Return the [x, y] coordinate for the center point of the cell that contains the specified text.  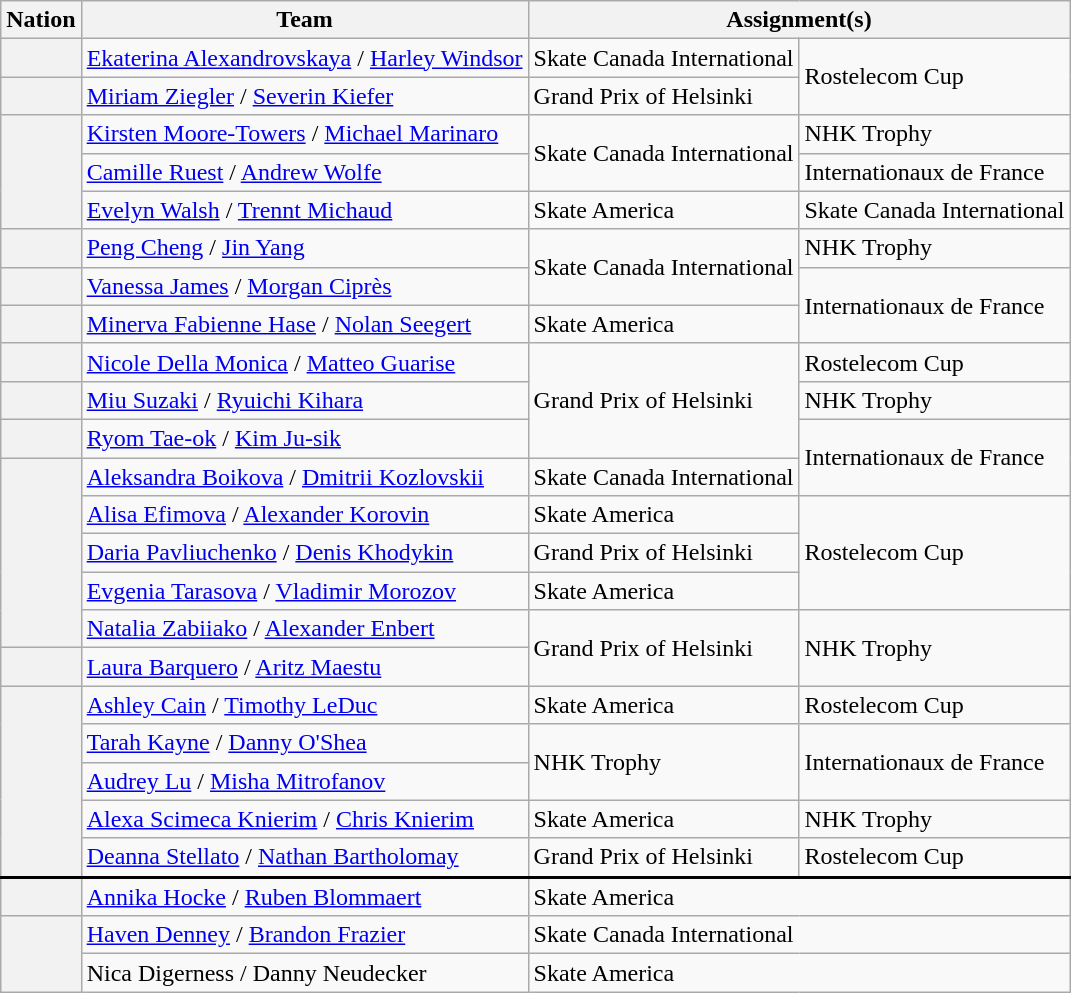
Minerva Fabienne Hase / Nolan Seegert [304, 324]
Vanessa James / Morgan Ciprès [304, 286]
Camille Ruest / Andrew Wolfe [304, 172]
Tarah Kayne / Danny O'Shea [304, 743]
Ryom Tae-ok / Kim Ju-sik [304, 438]
Alisa Efimova / Alexander Korovin [304, 515]
Evelyn Walsh / Trennt Michaud [304, 210]
Deanna Stellato / Nathan Bartholomay [304, 858]
Peng Cheng / Jin Yang [304, 248]
Team [304, 20]
Ashley Cain / Timothy LeDuc [304, 705]
Assignment(s) [799, 20]
Aleksandra Boikova / Dmitrii Kozlovskii [304, 477]
Daria Pavliuchenko / Denis Khodykin [304, 553]
Ekaterina Alexandrovskaya / Harley Windsor [304, 58]
Miriam Ziegler / Severin Kiefer [304, 96]
Alexa Scimeca Knierim / Chris Knierim [304, 819]
Haven Denney / Brandon Frazier [304, 935]
Nation [41, 20]
Nicole Della Monica / Matteo Guarise [304, 362]
Annika Hocke / Ruben Blommaert [304, 896]
Evgenia Tarasova / Vladimir Morozov [304, 591]
Nica Digerness / Danny Neudecker [304, 973]
Audrey Lu / Misha Mitrofanov [304, 781]
Kirsten Moore-Towers / Michael Marinaro [304, 134]
Laura Barquero / Aritz Maestu [304, 667]
Natalia Zabiiako / Alexander Enbert [304, 629]
Miu Suzaki / Ryuichi Kihara [304, 400]
